Locate the cell with the specified text and output its [x, y] center coordinate. 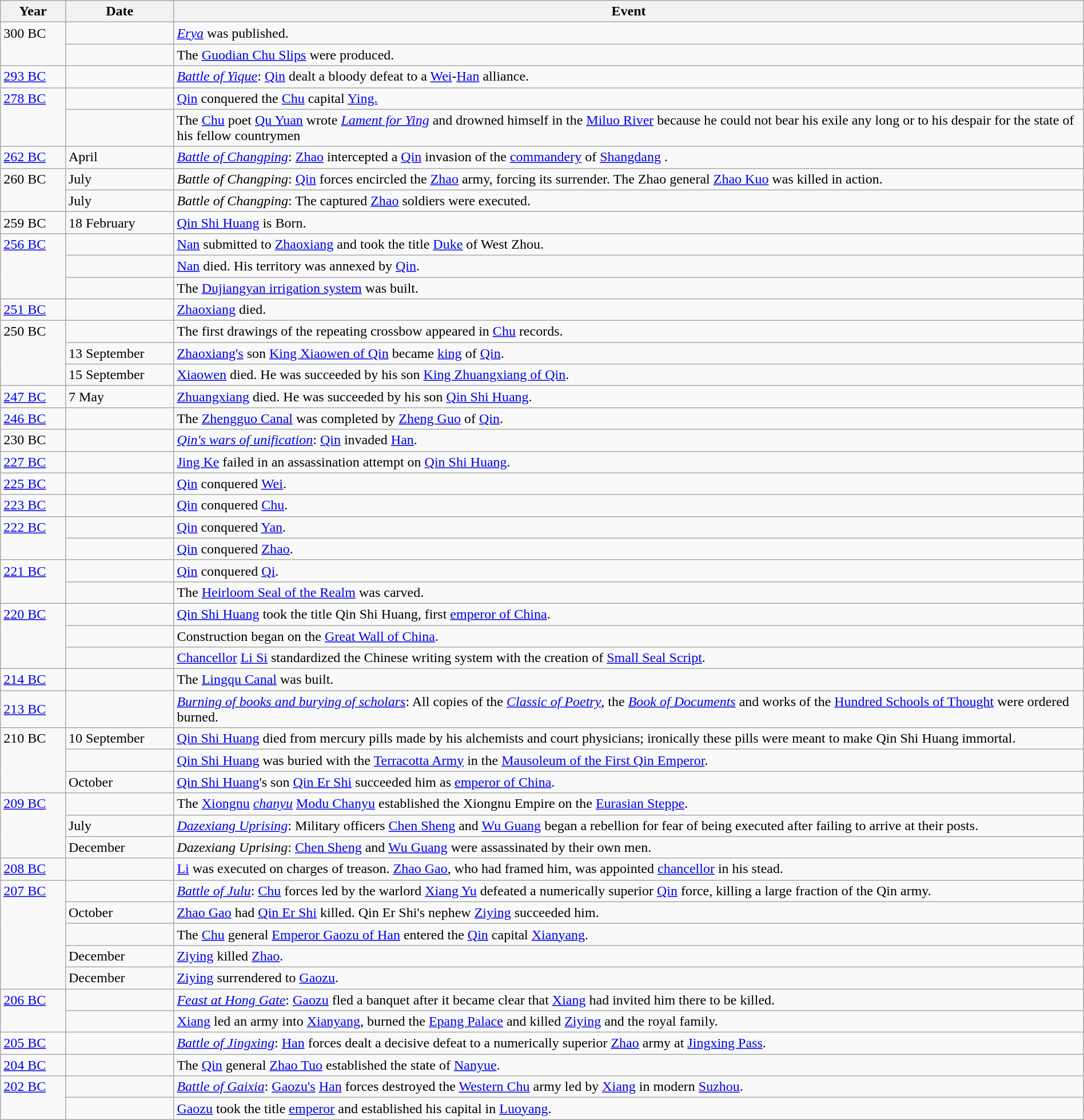
Zhao Gao had Qin Er Shi killed. Qin Er Shi's nephew Ziying succeeded him. [629, 912]
209 BC [33, 826]
Li was executed on charges of treason. Zhao Gao, who had framed him, was appointed chancellor in his stead. [629, 869]
Battle of Yique: Qin dealt a bloody defeat to a Wei-Han alliance. [629, 77]
Date [119, 11]
Zhuangxiang died. He was succeeded by his son Qin Shi Huang. [629, 397]
10 September [119, 739]
The first drawings of the repeating crossbow appeared in Chu records. [629, 332]
Event [629, 11]
Battle of Changping: Qin forces encircled the Zhao army, forcing its surrender. The Zhao general Zhao Kuo was killed in action. [629, 179]
Qin Shi Huang's son Qin Er Shi succeeded him as emperor of China. [629, 782]
The Lingqu Canal was built. [629, 680]
247 BC [33, 397]
Ziying surrendered to Gaozu. [629, 978]
205 BC [33, 1043]
Qin Shi Huang took the title Qin Shi Huang, first emperor of China. [629, 614]
214 BC [33, 680]
262 BC [33, 157]
Qin conquered Wei. [629, 484]
Zhaoxiang's son King Xiaowen of Qin became king of Qin. [629, 353]
Chancellor Li Si standardized the Chinese writing system with the creation of Small Seal Script. [629, 658]
210 BC [33, 760]
Ziying killed Zhao. [629, 956]
207 BC [33, 934]
Construction began on the Great Wall of China. [629, 636]
Battle of Julu: Chu forces led by the warlord Xiang Yu defeated a numerically superior Qin force, killing a large fraction of the Qin army. [629, 891]
April [119, 157]
15 September [119, 375]
Qin conquered Qi. [629, 571]
Erya was published. [629, 33]
250 BC [33, 353]
Qin conquered Yan. [629, 527]
Qin conquered Chu. [629, 505]
Qin Shi Huang died from mercury pills made by his alchemists and court physicians; ironically these pills were meant to make Qin Shi Huang immortal. [629, 739]
204 BC [33, 1065]
222 BC [33, 538]
Dazexiang Uprising: Chen Sheng and Wu Guang were assassinated by their own men. [629, 847]
Qin Shi Huang was buried with the Terracotta Army in the Mausoleum of the First Qin Emperor. [629, 760]
Battle of Changping: The captured Zhao soldiers were executed. [629, 201]
Qin conquered the Chu capital Ying. [629, 98]
7 May [119, 397]
223 BC [33, 505]
Qin Shi Huang is Born. [629, 222]
Qin conquered Zhao. [629, 549]
Battle of Changping: Zhao intercepted a Qin invasion of the commandery of Shangdang . [629, 157]
Jing Ke failed in an assassination attempt on Qin Shi Huang. [629, 462]
Gaozu took the title emperor and established his capital in Luoyang. [629, 1109]
202 BC [33, 1098]
246 BC [33, 418]
Battle of Gaixia: Gaozu's Han forces destroyed the Western Chu army led by Xiang in modern Suzhou. [629, 1087]
Feast at Hong Gate: Gaozu fled a banquet after it became clear that Xiang had invited him there to be killed. [629, 1000]
13 September [119, 353]
220 BC [33, 636]
18 February [119, 222]
Year [33, 11]
230 BC [33, 440]
The Xiongnu chanyu Modu Chanyu established the Xiongnu Empire on the Eurasian Steppe. [629, 804]
227 BC [33, 462]
Nan died. His territory was annexed by Qin. [629, 266]
278 BC [33, 117]
Dazexiang Uprising: Military officers Chen Sheng and Wu Guang began a rebellion for fear of being executed after failing to arrive at their posts. [629, 826]
Battle of Jingxing: Han forces dealt a decisive defeat to a numerically superior Zhao army at Jingxing Pass. [629, 1043]
225 BC [33, 484]
221 BC [33, 581]
Zhaoxiang died. [629, 310]
The Chu general Emperor Gaozu of Han entered the Qin capital Xianyang. [629, 934]
The Qin general Zhao Tuo established the state of Nanyue. [629, 1065]
213 BC [33, 709]
The Guodian Chu Slips were produced. [629, 55]
259 BC [33, 222]
Nan submitted to Zhaoxiang and took the title Duke of West Zhou. [629, 244]
206 BC [33, 1011]
The Heirloom Seal of the Realm was carved. [629, 592]
260 BC [33, 190]
251 BC [33, 310]
The Zhengguo Canal was completed by Zheng Guo of Qin. [629, 418]
300 BC [33, 44]
Xiang led an army into Xianyang, burned the Epang Palace and killed Ziying and the royal family. [629, 1022]
Qin's wars of unification: Qin invaded Han. [629, 440]
Xiaowen died. He was succeeded by his son King Zhuangxiang of Qin. [629, 375]
293 BC [33, 77]
208 BC [33, 869]
The Dujiangyan irrigation system was built. [629, 288]
256 BC [33, 266]
